Provide the [x, y] coordinate of the cell's center where the given text is located.  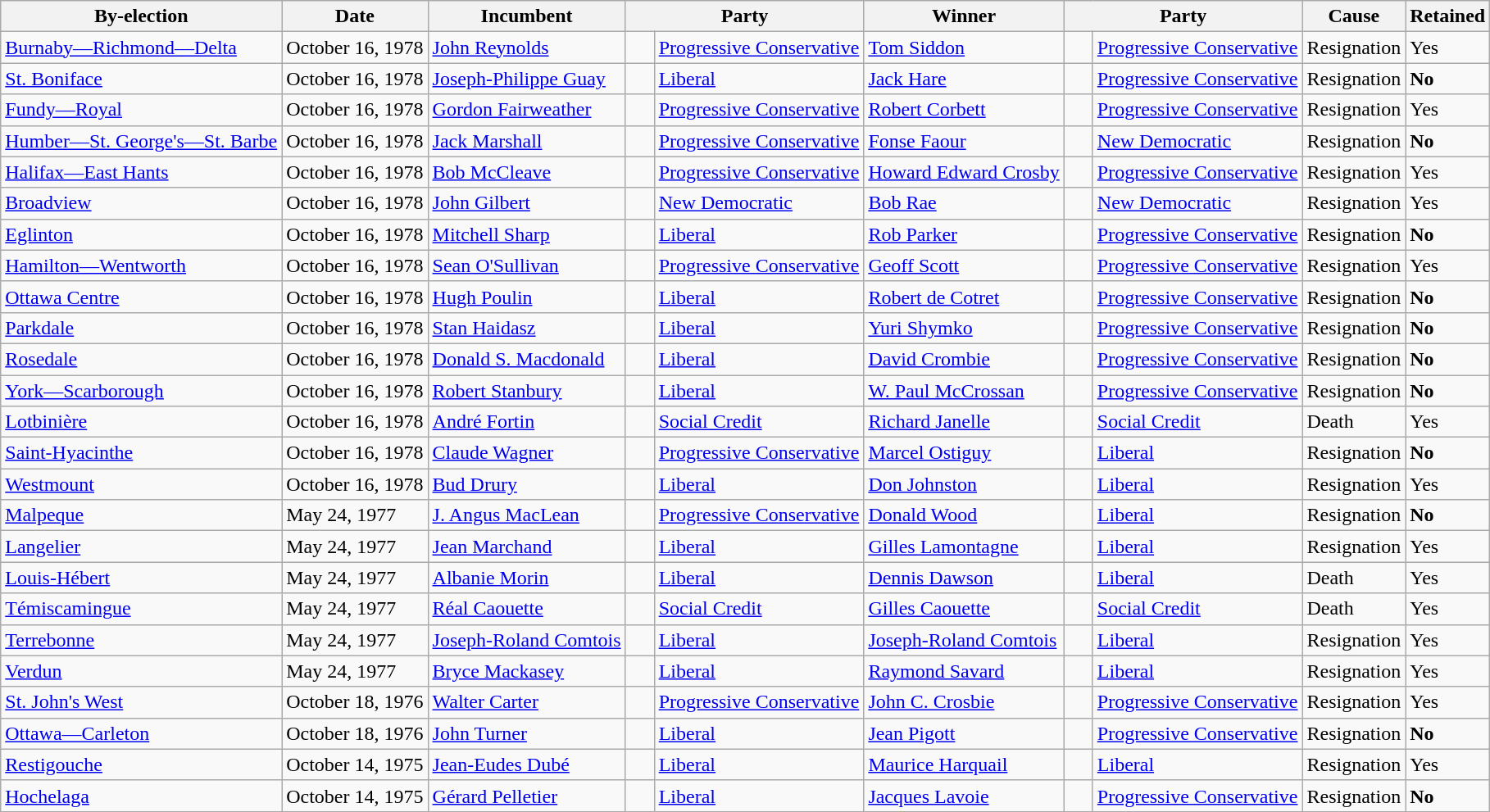
Claude Wagner [526, 453]
Bud Drury [526, 484]
Jean Marchand [526, 547]
John C. Crosbie [964, 702]
Robert Corbett [964, 110]
John Turner [526, 733]
Donald Wood [964, 515]
Gérard Pelletier [526, 796]
David Crombie [964, 359]
Bob Rae [964, 203]
Gilles Lamontagne [964, 547]
André Fortin [526, 422]
Albanie Morin [526, 578]
Jean-Eudes Dubé [526, 764]
Robert de Cotret [964, 297]
Geoff Scott [964, 265]
Restigouche [141, 764]
Ottawa Centre [141, 297]
Rosedale [141, 359]
Howard Edward Crosby [964, 172]
York—Scarborough [141, 391]
John Gilbert [526, 203]
St. Boniface [141, 79]
Marcel Ostiguy [964, 453]
Louis-Hébert [141, 578]
Robert Stanbury [526, 391]
Hochelaga [141, 796]
Cause [1354, 16]
Mitchell Sharp [526, 234]
Malpeque [141, 515]
Gordon Fairweather [526, 110]
Terrebonne [141, 640]
Broadview [141, 203]
Jack Marshall [526, 141]
Don Johnston [964, 484]
John Reynolds [526, 48]
By-election [141, 16]
Bob McCleave [526, 172]
Winner [964, 16]
Fonse Faour [964, 141]
Rob Parker [964, 234]
Halifax—East Hants [141, 172]
Walter Carter [526, 702]
Humber—St. George's—St. Barbe [141, 141]
Gilles Caouette [964, 609]
Tom Siddon [964, 48]
Saint-Hyacinthe [141, 453]
St. John's West [141, 702]
Incumbent [526, 16]
Jean Pigott [964, 733]
Hugh Poulin [526, 297]
Stan Haidasz [526, 328]
Burnaby—Richmond—Delta [141, 48]
Retained [1447, 16]
Westmount [141, 484]
Ottawa—Carleton [141, 733]
Verdun [141, 671]
Donald S. Macdonald [526, 359]
Lotbinière [141, 422]
Yuri Shymko [964, 328]
Maurice Harquail [964, 764]
Raymond Savard [964, 671]
J. Angus MacLean [526, 515]
Dennis Dawson [964, 578]
Réal Caouette [526, 609]
Langelier [141, 547]
Richard Janelle [964, 422]
Témiscamingue [141, 609]
Sean O'Sullivan [526, 265]
Jack Hare [964, 79]
Fundy—Royal [141, 110]
W. Paul McCrossan [964, 391]
Jacques Lavoie [964, 796]
Bryce Mackasey [526, 671]
Date [355, 16]
Joseph-Philippe Guay [526, 79]
Hamilton—Wentworth [141, 265]
Parkdale [141, 328]
Eglinton [141, 234]
